Locate the cell with the specified text and output its [X, Y] center coordinate. 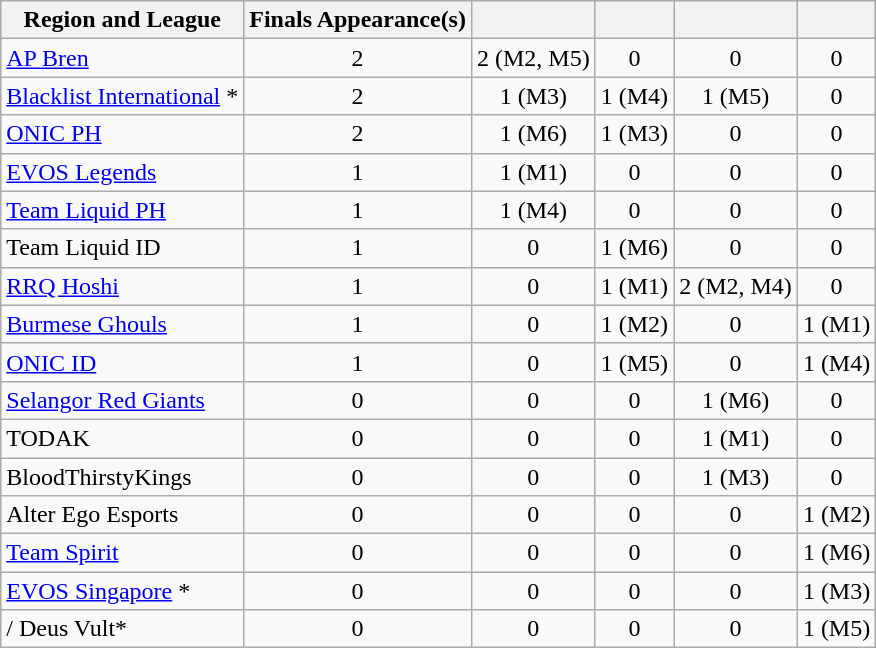
/ Deus Vult* [122, 629]
EVOS Singapore * [122, 591]
Region and League [122, 20]
Team Liquid ID [122, 248]
Selangor Red Giants [122, 400]
2 (M2, M4) [736, 286]
RRQ Hoshi [122, 286]
TODAK [122, 438]
Team Spirit [122, 553]
Blacklist International * [122, 96]
AP Bren [122, 58]
Team Liquid PH [122, 210]
2 (M2, M5) [533, 58]
Burmese Ghouls [122, 324]
ONIC PH [122, 134]
BloodThirstyKings [122, 477]
Alter Ego Esports [122, 515]
EVOS Legends [122, 172]
Finals Appearance(s) [358, 20]
ONIC ID [122, 362]
